Output the (x, y) coordinate of the center of the cell containing the given text.  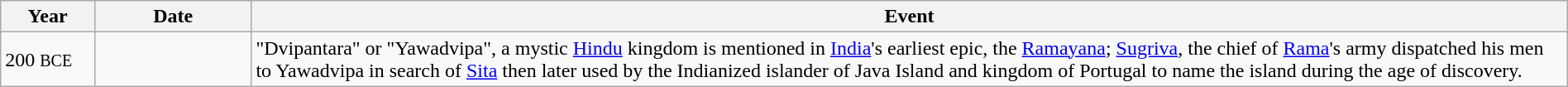
Date (172, 17)
200 BCE (48, 60)
Year (48, 17)
Event (910, 17)
